Pinpoint the cell where the given text exists, returning its [X, Y] midpoint coordinate. 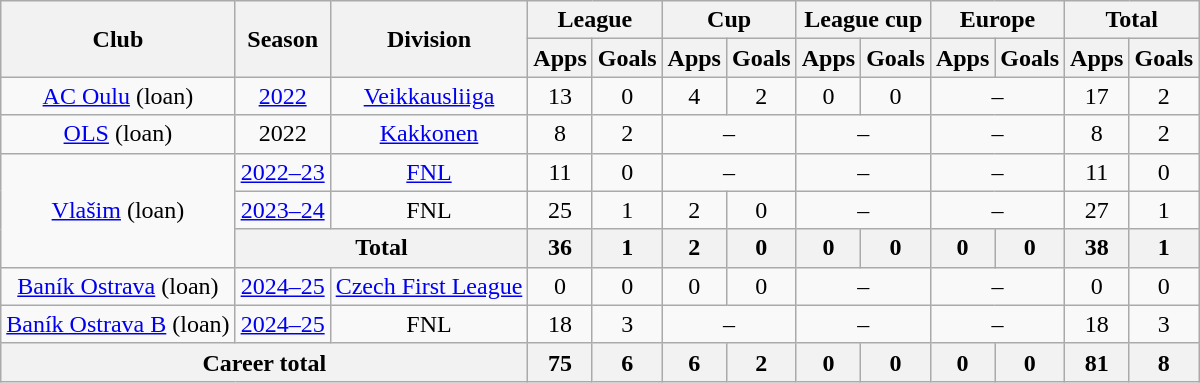
League [595, 20]
17 [1097, 96]
Czech First League [429, 286]
36 [560, 248]
Veikkausliiga [429, 96]
27 [1097, 210]
Europe [997, 20]
25 [560, 210]
Vlašim (loan) [118, 210]
81 [1097, 362]
Kakkonen [429, 134]
Club [118, 39]
Career total [264, 362]
2022–23 [282, 172]
13 [560, 96]
75 [560, 362]
Baník Ostrava (loan) [118, 286]
Division [429, 39]
Cup [729, 20]
Baník Ostrava B (loan) [118, 324]
Season [282, 39]
2023–24 [282, 210]
38 [1097, 248]
OLS (loan) [118, 134]
League cup [863, 20]
AC Oulu (loan) [118, 96]
4 [694, 96]
